For the text-containing cell, return its midpoint in [x, y] coordinate format. 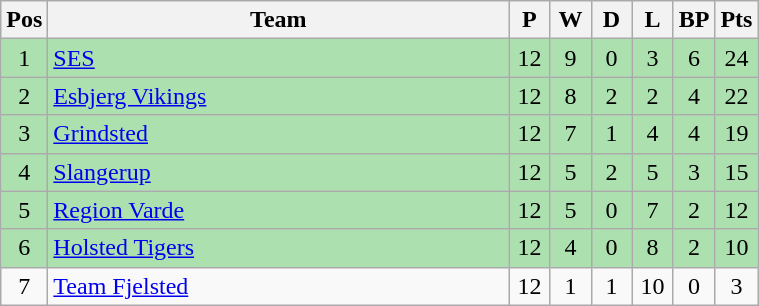
Team Fjelsted [278, 286]
W [570, 20]
24 [736, 58]
BP [694, 20]
Grindsted [278, 134]
P [530, 20]
Region Varde [278, 210]
D [612, 20]
Slangerup [278, 172]
9 [570, 58]
SES [278, 58]
Pts [736, 20]
15 [736, 172]
Esbjerg Vikings [278, 96]
Pos [24, 20]
22 [736, 96]
19 [736, 134]
L [652, 20]
Holsted Tigers [278, 248]
Team [278, 20]
